Determine the [X, Y] coordinate at the center of the cell enclosing the given text.  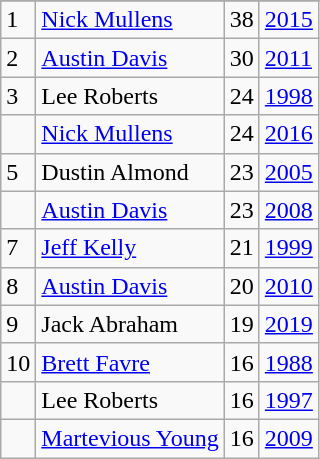
1988 [288, 362]
19 [242, 324]
20 [242, 286]
Brett Favre [130, 362]
1998 [288, 96]
2005 [288, 172]
1999 [288, 248]
Martevious Young [130, 438]
5 [18, 172]
38 [242, 20]
21 [242, 248]
2016 [288, 134]
8 [18, 286]
2011 [288, 58]
10 [18, 362]
2015 [288, 20]
2 [18, 58]
Dustin Almond [130, 172]
1 [18, 20]
2009 [288, 438]
Jack Abraham [130, 324]
Jeff Kelly [130, 248]
2010 [288, 286]
2008 [288, 210]
30 [242, 58]
3 [18, 96]
7 [18, 248]
1997 [288, 400]
2019 [288, 324]
9 [18, 324]
